Extract the (x, y) coordinate from the center of the cell holding the provided text.  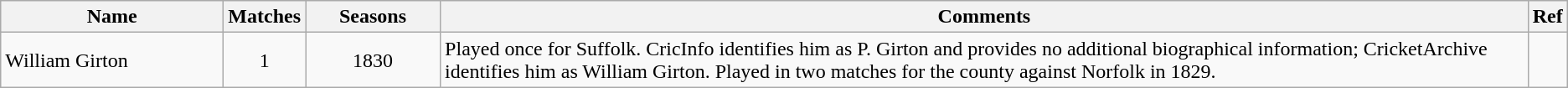
William Girton (112, 60)
1830 (374, 60)
1 (265, 60)
Name (112, 17)
Matches (265, 17)
Ref (1548, 17)
Seasons (374, 17)
Comments (985, 17)
